Extract the [X, Y] coordinate from the center of the cell holding the provided text.  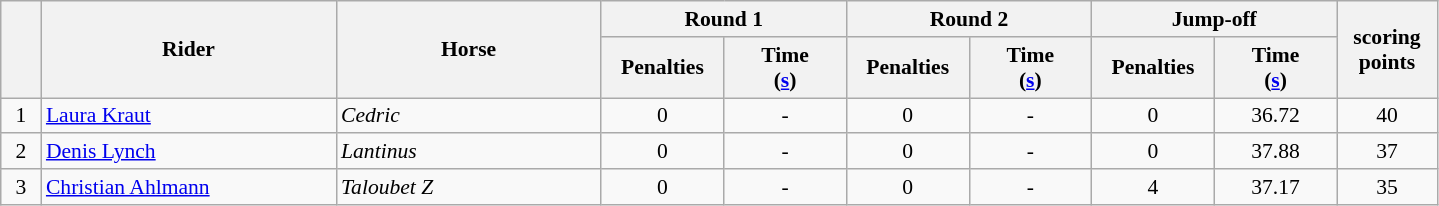
37.88 [1276, 152]
36.72 [1276, 116]
Taloubet Z [468, 187]
Round 2 [968, 19]
Jump-off [1214, 19]
37 [1387, 152]
Rider [188, 50]
40 [1387, 116]
2 [21, 152]
Round 1 [724, 19]
Cedric [468, 116]
35 [1387, 187]
4 [1154, 187]
Lantinus [468, 152]
1 [21, 116]
37.17 [1276, 187]
Horse [468, 50]
scoringpoints [1387, 50]
Laura Kraut [188, 116]
Christian Ahlmann [188, 187]
Denis Lynch [188, 152]
3 [21, 187]
